Identify which cell holds the provided text, then report its (X, Y) central coordinate. 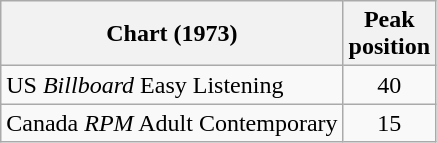
Chart (1973) (172, 34)
US Billboard Easy Listening (172, 85)
40 (389, 85)
15 (389, 123)
Canada RPM Adult Contemporary (172, 123)
Peakposition (389, 34)
